Find where the given text appears and provide that cell's center as (X, Y) coordinate. 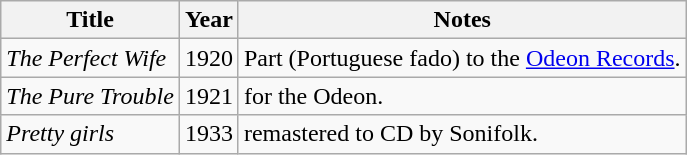
remastered to CD by Sonifolk. (462, 134)
Pretty girls (90, 134)
Notes (462, 20)
The Pure Trouble (90, 96)
1920 (208, 58)
Year (208, 20)
1921 (208, 96)
Part (Portuguese fado) to the Odeon Records. (462, 58)
1933 (208, 134)
The Perfect Wife (90, 58)
for the Odeon. (462, 96)
Title (90, 20)
